Extract the [x, y] coordinate from the center of the cell holding the provided text.  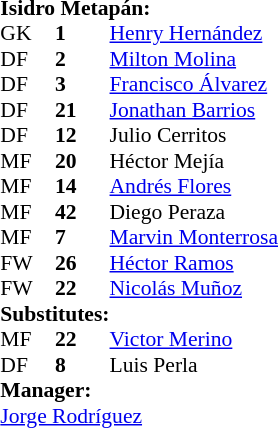
Héctor Mejía [194, 161]
7 [82, 237]
Héctor Ramos [194, 263]
26 [82, 263]
Luis Perla [194, 365]
Francisco Álvarez [194, 85]
Jonathan Barrios [194, 110]
12 [82, 135]
8 [82, 365]
Milton Molina [194, 59]
Andrés Flores [194, 187]
GK [28, 33]
20 [82, 161]
21 [82, 110]
Manager: [139, 391]
Victor Merino [194, 339]
14 [82, 187]
Diego Peraza [194, 212]
3 [82, 85]
42 [82, 212]
Marvin Monterrosa [194, 237]
Nicolás Muñoz [194, 289]
Henry Hernández [194, 33]
Julio Cerritos [194, 135]
1 [82, 33]
Substitutes: [54, 314]
2 [82, 59]
